For the text-containing cell, return its midpoint in [X, Y] coordinate format. 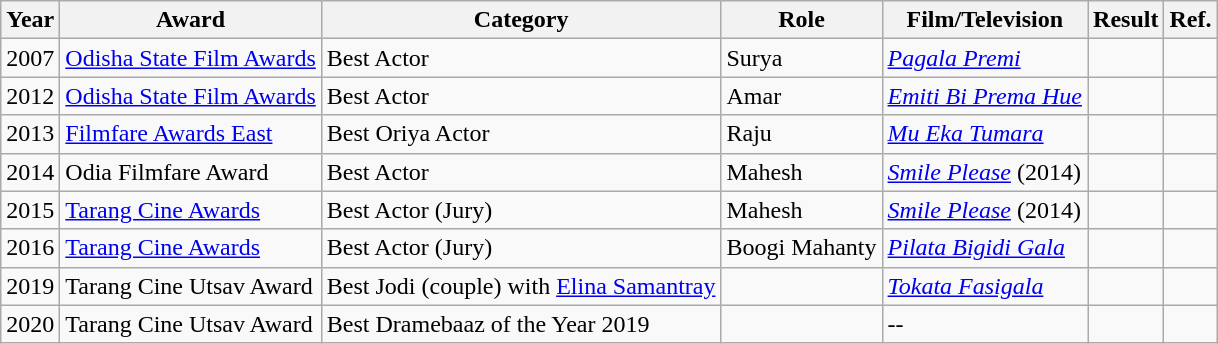
Film/Television [984, 20]
-- [984, 324]
2014 [30, 172]
Award [191, 20]
Odia Filmfare Award [191, 172]
2019 [30, 286]
Filmfare Awards East [191, 134]
Emiti Bi Prema Hue [984, 96]
Boogi Mahanty [802, 248]
Pagala Premi [984, 58]
Pilata Bigidi Gala [984, 248]
Category [521, 20]
Mu Eka Tumara [984, 134]
2020 [30, 324]
2012 [30, 96]
Tokata Fasigala [984, 286]
Result [1126, 20]
Best Oriya Actor [521, 134]
Best Jodi (couple) with Elina Samantray [521, 286]
Role [802, 20]
Amar [802, 96]
Best Dramebaaz of the Year 2019 [521, 324]
2016 [30, 248]
Year [30, 20]
Raju [802, 134]
Ref. [1190, 20]
2015 [30, 210]
2013 [30, 134]
2007 [30, 58]
Surya [802, 58]
